Identify which cell holds the provided text, then report its [X, Y] central coordinate. 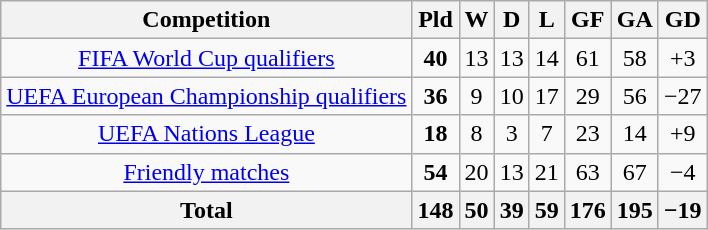
54 [436, 172]
40 [436, 58]
UEFA European Championship qualifiers [206, 96]
Pld [436, 20]
18 [436, 134]
59 [546, 210]
W [476, 20]
3 [512, 134]
Friendly matches [206, 172]
176 [588, 210]
67 [634, 172]
23 [588, 134]
−19 [682, 210]
9 [476, 96]
L [546, 20]
148 [436, 210]
56 [634, 96]
63 [588, 172]
−4 [682, 172]
7 [546, 134]
29 [588, 96]
Competition [206, 20]
17 [546, 96]
FIFA World Cup qualifiers [206, 58]
20 [476, 172]
+3 [682, 58]
D [512, 20]
21 [546, 172]
10 [512, 96]
GF [588, 20]
−27 [682, 96]
GD [682, 20]
UEFA Nations League [206, 134]
8 [476, 134]
+9 [682, 134]
58 [634, 58]
50 [476, 210]
GA [634, 20]
195 [634, 210]
61 [588, 58]
39 [512, 210]
36 [436, 96]
Total [206, 210]
